Extract the [X, Y] coordinate from the center of the cell holding the provided text.  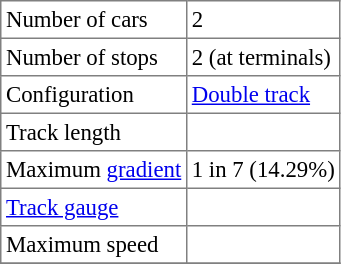
Number of cars [94, 20]
Maximum speed [94, 245]
Double track [264, 95]
1 in 7 (14.29%) [264, 170]
2 (at terminals) [264, 57]
Track gauge [94, 207]
2 [264, 20]
Configuration [94, 95]
Maximum gradient [94, 170]
Track length [94, 132]
Number of stops [94, 57]
